Return (X, Y) of the center of cell containing provided text 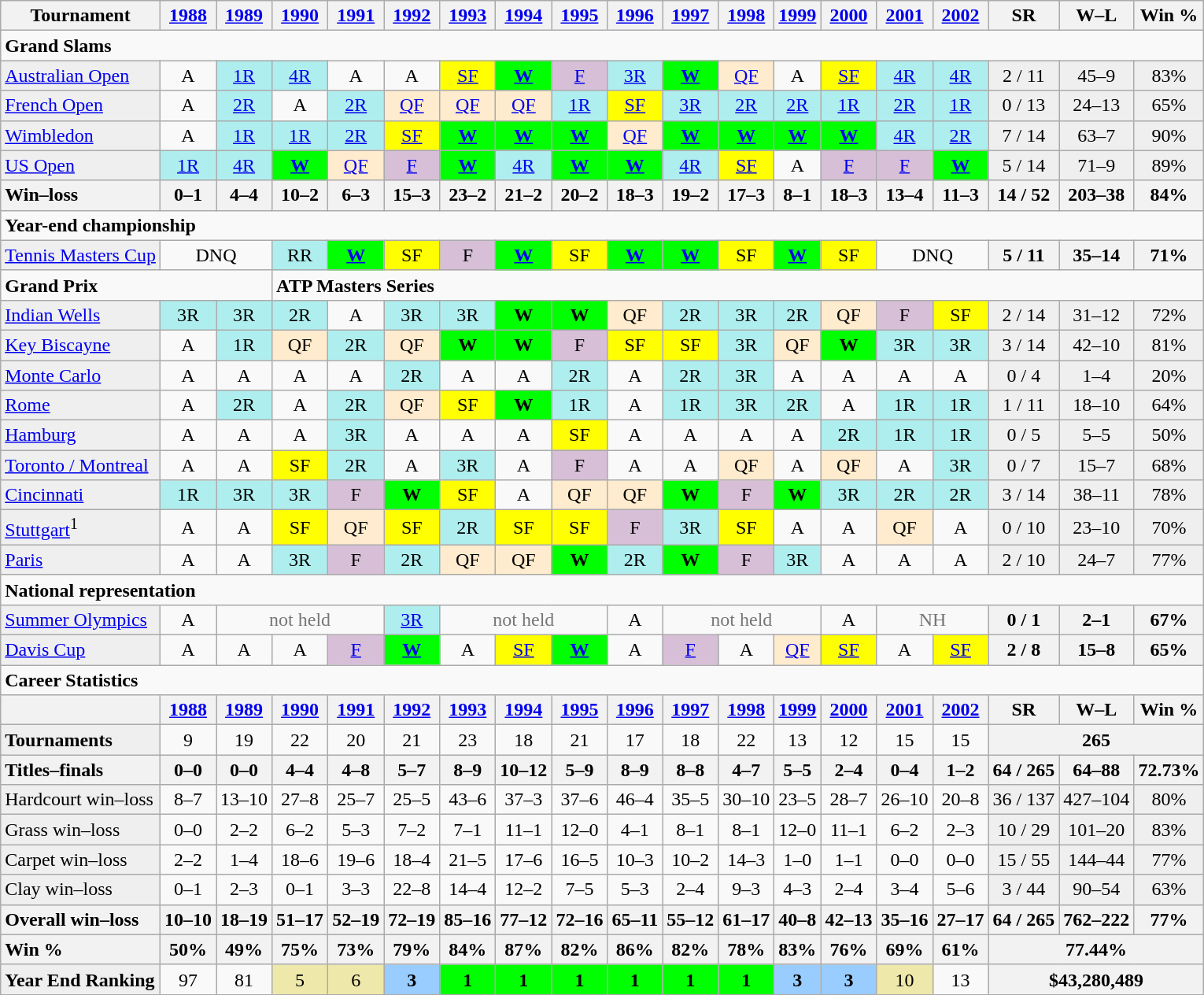
35–16 (905, 919)
72–16 (579, 919)
Paris (80, 560)
13–10 (244, 800)
63–7 (1097, 135)
18–4 (412, 860)
71% (1169, 255)
5 / 11 (1024, 255)
15 / 55 (1024, 860)
72–19 (412, 919)
76% (848, 949)
Indian Wells (80, 315)
Overall win–loss (80, 919)
2 / 11 (1024, 76)
5–6 (960, 890)
89% (1169, 165)
81 (244, 979)
101–20 (1097, 830)
28–7 (848, 800)
Stuttgart1 (80, 527)
1–1 (848, 860)
19 (244, 740)
1 / 11 (1024, 405)
80% (1169, 800)
22–8 (412, 890)
3 / 44 (1024, 890)
14 / 52 (1024, 195)
11–3 (960, 195)
7 / 14 (1024, 135)
0 / 1 (1024, 620)
72% (1169, 315)
37–3 (524, 800)
63% (1169, 890)
19–6 (356, 860)
Rome (80, 405)
7–5 (579, 890)
Year-end championship (603, 225)
762–222 (1097, 919)
265 (1096, 740)
0 / 10 (1024, 527)
Carpet win–loss (80, 860)
55–12 (691, 919)
3–3 (356, 890)
30–10 (746, 800)
4–8 (356, 770)
23–2 (467, 195)
0 / 7 (1024, 465)
27–8 (301, 800)
69% (905, 949)
17–6 (524, 860)
French Open (80, 105)
38–11 (1097, 495)
77.44% (1096, 949)
21–5 (467, 860)
15–3 (412, 195)
24–13 (1097, 105)
Cincinnati (80, 495)
5 / 14 (1024, 165)
15–8 (1097, 650)
23–5 (798, 800)
0 / 5 (1024, 435)
35–14 (1097, 255)
3–4 (905, 890)
87% (524, 949)
49% (244, 949)
Win–loss (80, 195)
Toronto / Montreal (80, 465)
8–7 (187, 800)
0–4 (905, 770)
4–1 (635, 830)
203–38 (1097, 195)
19–2 (691, 195)
7–2 (412, 830)
61% (960, 949)
25–5 (412, 800)
10–3 (635, 860)
20% (1169, 375)
144–44 (1097, 860)
14–3 (746, 860)
14–4 (467, 890)
71–9 (1097, 165)
42–10 (1097, 345)
4–3 (798, 890)
10 / 29 (1024, 830)
Clay win–loss (80, 890)
12 (848, 740)
Tournament (80, 16)
90–54 (1097, 890)
20 (356, 740)
35–5 (691, 800)
42–13 (848, 919)
2–1 (1097, 620)
40–8 (798, 919)
37–6 (579, 800)
72.73% (1169, 770)
77–12 (524, 919)
64% (1169, 405)
67% (1169, 620)
21–2 (524, 195)
2 / 10 (1024, 560)
45–9 (1097, 76)
16–5 (579, 860)
4–7 (746, 770)
5–7 (412, 770)
10 (905, 979)
Monte Carlo (80, 375)
1–0 (798, 860)
RR (301, 255)
27–17 (960, 919)
18–19 (244, 919)
18–10 (1097, 405)
73% (356, 949)
Grand Slams (603, 46)
9 (187, 740)
Summer Olympics (80, 620)
20–8 (960, 800)
81% (1169, 345)
6–3 (356, 195)
23 (467, 740)
Australian Open (80, 76)
US Open (80, 165)
12–2 (524, 890)
10–12 (524, 770)
6 (356, 979)
Grass win–loss (80, 830)
26–10 (905, 800)
Tennis Masters Cup (80, 255)
2 / 14 (1024, 315)
Wimbledon (80, 135)
75% (301, 949)
18–6 (301, 860)
65–11 (635, 919)
Hamburg (80, 435)
17 (635, 740)
$43,280,489 (1096, 979)
Grand Prix (137, 285)
52–19 (356, 919)
24–7 (1097, 560)
31–12 (1097, 315)
79% (412, 949)
0 / 13 (1024, 105)
13–4 (905, 195)
1–2 (960, 770)
Hardcourt win–loss (80, 800)
Davis Cup (80, 650)
23–10 (1097, 527)
51–17 (301, 919)
National representation (603, 590)
10–10 (187, 919)
5 (301, 979)
Tournaments (80, 740)
85–16 (467, 919)
NH (933, 620)
97 (187, 979)
15–7 (1097, 465)
46–4 (635, 800)
2 / 8 (1024, 650)
Career Statistics (603, 680)
17–3 (746, 195)
Year End Ranking (80, 979)
8–8 (691, 770)
43–6 (467, 800)
68% (1169, 465)
20–2 (579, 195)
86% (635, 949)
427–104 (1097, 800)
9–3 (746, 890)
7–1 (467, 830)
36 / 137 (1024, 800)
64–88 (1097, 770)
Titles–finals (80, 770)
90% (1169, 135)
5–9 (579, 770)
61–17 (746, 919)
0 / 4 (1024, 375)
25–7 (356, 800)
Key Biscayne (80, 345)
ATP Masters Series (738, 285)
70% (1169, 527)
